Output the [x, y] coordinate of the center of the cell containing the given text.  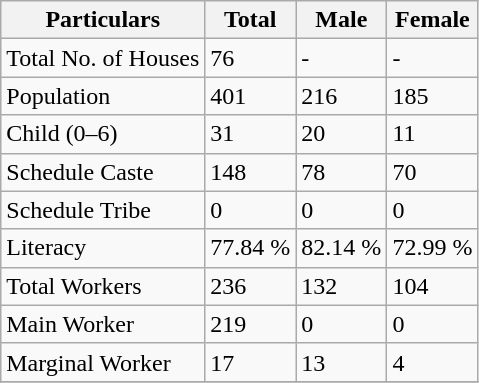
Particulars [103, 20]
236 [250, 286]
11 [432, 134]
13 [342, 362]
Total No. of Houses [103, 58]
Total [250, 20]
Child (0–6) [103, 134]
Literacy [103, 248]
77.84 % [250, 248]
219 [250, 324]
70 [432, 172]
4 [432, 362]
Main Worker [103, 324]
Total Workers [103, 286]
31 [250, 134]
104 [432, 286]
20 [342, 134]
Schedule Tribe [103, 210]
76 [250, 58]
185 [432, 96]
216 [342, 96]
401 [250, 96]
82.14 % [342, 248]
78 [342, 172]
Marginal Worker [103, 362]
Schedule Caste [103, 172]
72.99 % [432, 248]
148 [250, 172]
Population [103, 96]
17 [250, 362]
132 [342, 286]
Male [342, 20]
Female [432, 20]
